Pinpoint the cell where the given text exists, returning its (x, y) midpoint coordinate. 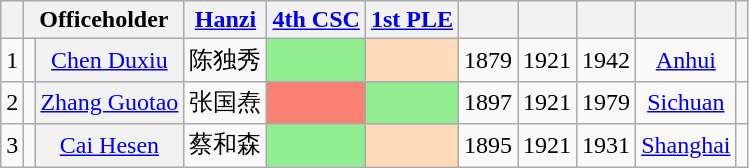
Shanghai (686, 146)
Officeholder (104, 20)
张国焘 (226, 102)
4th CSC (316, 20)
1 (12, 60)
Chen Duxiu (110, 60)
Cai Hesen (110, 146)
Hanzi (226, 20)
1st PLE (412, 20)
Zhang Guotao (110, 102)
3 (12, 146)
1979 (606, 102)
蔡和森 (226, 146)
1879 (488, 60)
1897 (488, 102)
Sichuan (686, 102)
2 (12, 102)
1931 (606, 146)
1895 (488, 146)
Anhui (686, 60)
1942 (606, 60)
陈独秀 (226, 60)
